Find where the given text appears and provide that cell's center as [x, y] coordinate. 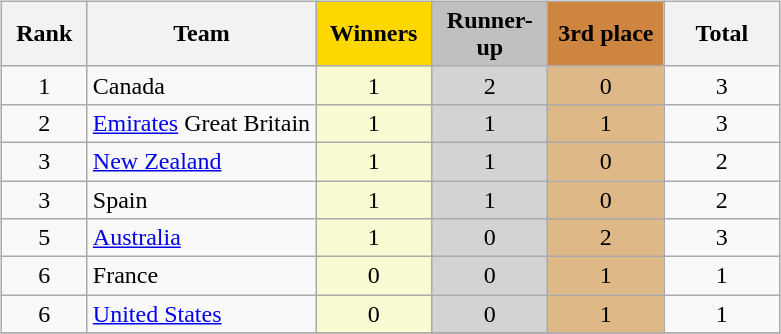
Total [722, 34]
Australia [201, 238]
Canada [201, 85]
New Zealand [201, 161]
Spain [201, 199]
United States [201, 314]
Rank [44, 34]
Team [201, 34]
France [201, 276]
Emirates Great Britain [201, 123]
3rd place [606, 34]
Winners [374, 34]
5 [44, 238]
Runner-up [490, 34]
